Extract the (X, Y) coordinate from the center of the cell holding the provided text.  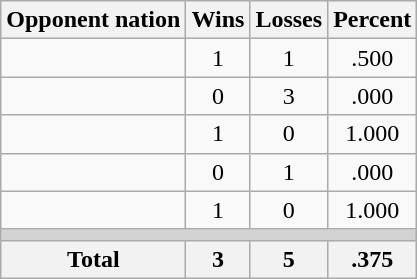
.375 (372, 259)
5 (289, 259)
Percent (372, 20)
Wins (218, 20)
Total (94, 259)
.500 (372, 58)
Opponent nation (94, 20)
Losses (289, 20)
